Scan for the cell matching the given text and deliver its (X, Y) coordinate at center. 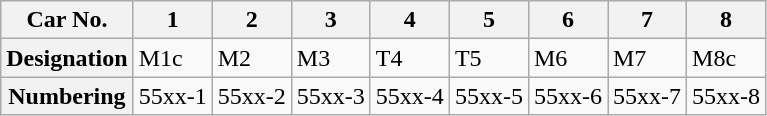
M1c (172, 58)
5 (488, 20)
M8c (726, 58)
55xx-4 (410, 96)
M2 (252, 58)
55xx-7 (648, 96)
T4 (410, 58)
4 (410, 20)
Designation (67, 58)
1 (172, 20)
55xx-5 (488, 96)
M7 (648, 58)
M6 (568, 58)
55xx-6 (568, 96)
Car No. (67, 20)
55xx-1 (172, 96)
55xx-2 (252, 96)
T5 (488, 58)
7 (648, 20)
8 (726, 20)
2 (252, 20)
Numbering (67, 96)
3 (330, 20)
6 (568, 20)
55xx-8 (726, 96)
55xx-3 (330, 96)
M3 (330, 58)
